Scan for the cell matching the given text and deliver its (X, Y) coordinate at center. 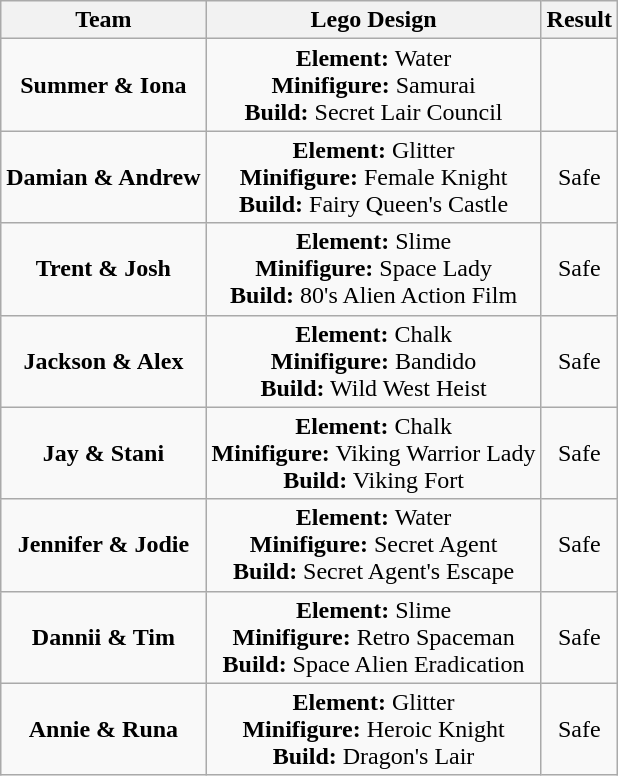
Element: WaterMinifigure: Secret AgentBuild: Secret Agent's Escape (374, 545)
Lego Design (374, 20)
Trent & Josh (104, 269)
Team (104, 20)
Element: SlimeMinifigure: Retro SpacemanBuild: Space Alien Eradication (374, 637)
Jackson & Alex (104, 361)
Element: GlitterMinifigure: Female KnightBuild: Fairy Queen's Castle (374, 177)
Jay & Stani (104, 453)
Damian & Andrew (104, 177)
Summer & Iona (104, 85)
Jennifer & Jodie (104, 545)
Result (579, 20)
Dannii & Tim (104, 637)
Element: GlitterMinifigure: Heroic KnightBuild: Dragon's Lair (374, 729)
Element: WaterMinifigure: SamuraiBuild: Secret Lair Council (374, 85)
Annie & Runa (104, 729)
Element: ChalkMinifigure: Viking Warrior LadyBuild: Viking Fort (374, 453)
Element: ChalkMinifigure: BandidoBuild: Wild West Heist (374, 361)
Element: SlimeMinifigure: Space LadyBuild: 80's Alien Action Film (374, 269)
